Output the (x, y) coordinate of the center of the cell containing the given text.  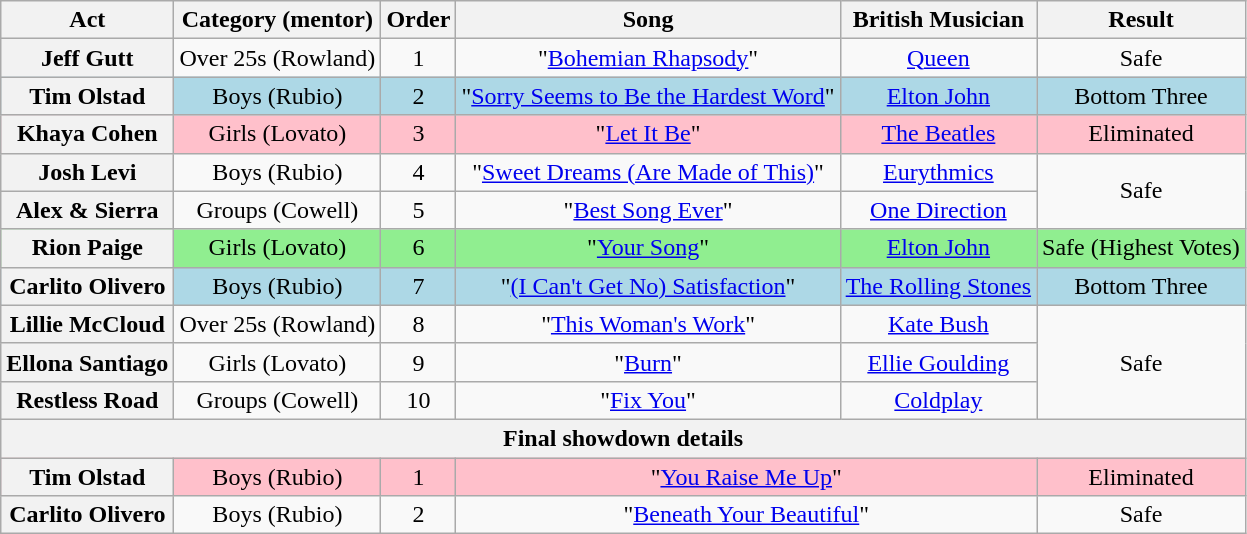
"This Woman's Work" (648, 324)
Ellie Goulding (938, 362)
"Burn" (648, 362)
Coldplay (938, 400)
Final showdown details (624, 438)
4 (418, 172)
"Let It Be" (648, 134)
"You Raise Me Up" (746, 477)
Ellona Santiago (88, 362)
"Your Song" (648, 248)
5 (418, 210)
Josh Levi (88, 172)
Kate Bush (938, 324)
Safe (Highest Votes) (1142, 248)
6 (418, 248)
9 (418, 362)
"Fix You" (648, 400)
Order (418, 20)
Act (88, 20)
7 (418, 286)
Khaya Cohen (88, 134)
Rion Paige (88, 248)
Jeff Gutt (88, 58)
8 (418, 324)
3 (418, 134)
"(I Can't Get No) Satisfaction" (648, 286)
"Best Song Ever" (648, 210)
Category (mentor) (278, 20)
One Direction (938, 210)
Song (648, 20)
Lillie McCloud (88, 324)
"Bohemian Rhapsody" (648, 58)
Result (1142, 20)
"Sorry Seems to Be the Hardest Word" (648, 96)
"Beneath Your Beautiful" (746, 515)
10 (418, 400)
The Rolling Stones (938, 286)
The Beatles (938, 134)
Eurythmics (938, 172)
"Sweet Dreams (Are Made of This)" (648, 172)
Alex & Sierra (88, 210)
British Musician (938, 20)
Queen (938, 58)
Restless Road (88, 400)
